Pinpoint the cell where the given text exists, returning its [X, Y] midpoint coordinate. 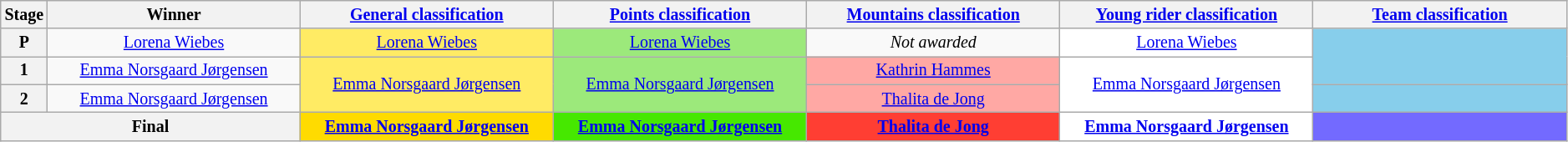
Kathrin Hammes [934, 70]
Points classification [680, 15]
Mountains classification [934, 15]
Final [150, 127]
P [24, 43]
Team classification [1440, 15]
Winner [174, 15]
2 [24, 99]
Young rider classification [1186, 15]
Not awarded [934, 43]
1 [24, 70]
Stage [24, 15]
General classification [426, 15]
